Find where the given text appears and provide that cell's center as [x, y] coordinate. 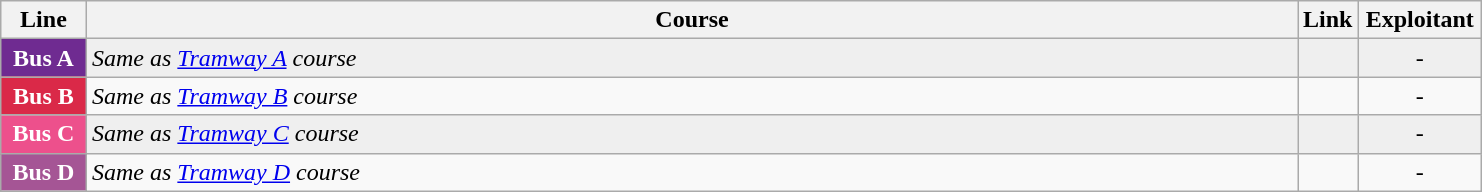
Exploitant [1420, 20]
Bus A [43, 58]
Link [1328, 20]
Course [692, 20]
Same as Tramway D course [692, 172]
Bus D [43, 172]
Same as Tramway C course [692, 134]
Same as Tramway B course [692, 96]
Line [43, 20]
Bus B [43, 96]
Bus C [43, 134]
Same as Tramway A course [692, 58]
